Provide the [X, Y] coordinate of the cell's center where the given text is located.  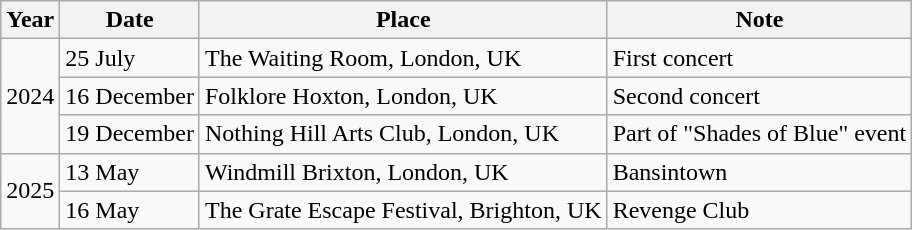
Second concert [760, 96]
16 May [130, 210]
Part of "Shades of Blue" event [760, 134]
Date [130, 20]
2024 [30, 96]
Place [403, 20]
Year [30, 20]
13 May [130, 172]
25 July [130, 58]
First concert [760, 58]
Windmill Brixton, London, UK [403, 172]
Bansintown [760, 172]
Nothing Hill Arts Club, London, UK [403, 134]
Revenge Club [760, 210]
Folklore Hoxton, London, UK [403, 96]
2025 [30, 191]
16 December [130, 96]
19 December [130, 134]
Note [760, 20]
The Waiting Room, London, UK [403, 58]
The Grate Escape Festival, Brighton, UK [403, 210]
